Scan for the cell matching the given text and deliver its (x, y) coordinate at center. 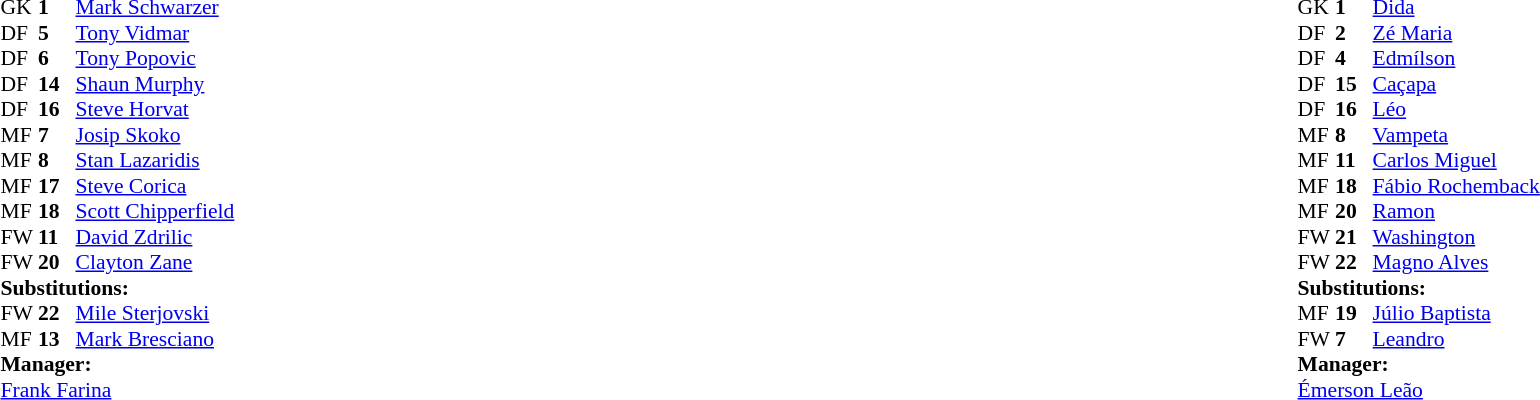
15 (1354, 84)
19 (1354, 313)
Léo (1456, 109)
Fábio Rochemback (1456, 186)
Mark Bresciano (156, 339)
Magno Alves (1456, 263)
Tony Popovic (156, 59)
21 (1354, 237)
6 (57, 59)
Júlio Baptista (1456, 313)
4 (1354, 59)
5 (57, 33)
14 (57, 84)
Caçapa (1456, 84)
Edmílson (1456, 59)
Vampeta (1456, 135)
Zé Maria (1456, 33)
Shaun Murphy (156, 84)
13 (57, 339)
Mile Sterjovski (156, 313)
Josip Skoko (156, 135)
David Zdrilic (156, 237)
Leandro (1456, 339)
Carlos Miguel (1456, 161)
Clayton Zane (156, 263)
Scott Chipperfield (156, 211)
Ramon (1456, 211)
2 (1354, 33)
Washington (1456, 237)
Tony Vidmar (156, 33)
Steve Corica (156, 186)
Stan Lazaridis (156, 161)
17 (57, 186)
Steve Horvat (156, 109)
